Capture the cell that displays the provided text and extract its [X, Y] central coordinate. 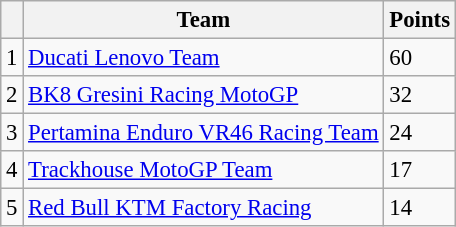
2 [12, 95]
Red Bull KTM Factory Racing [204, 208]
3 [12, 133]
14 [420, 208]
32 [420, 95]
BK8 Gresini Racing MotoGP [204, 95]
Trackhouse MotoGP Team [204, 170]
1 [12, 58]
Ducati Lenovo Team [204, 58]
5 [12, 208]
Team [204, 20]
Points [420, 20]
Pertamina Enduro VR46 Racing Team [204, 133]
60 [420, 58]
17 [420, 170]
4 [12, 170]
24 [420, 133]
